Pinpoint the cell where the given text exists, returning its (X, Y) midpoint coordinate. 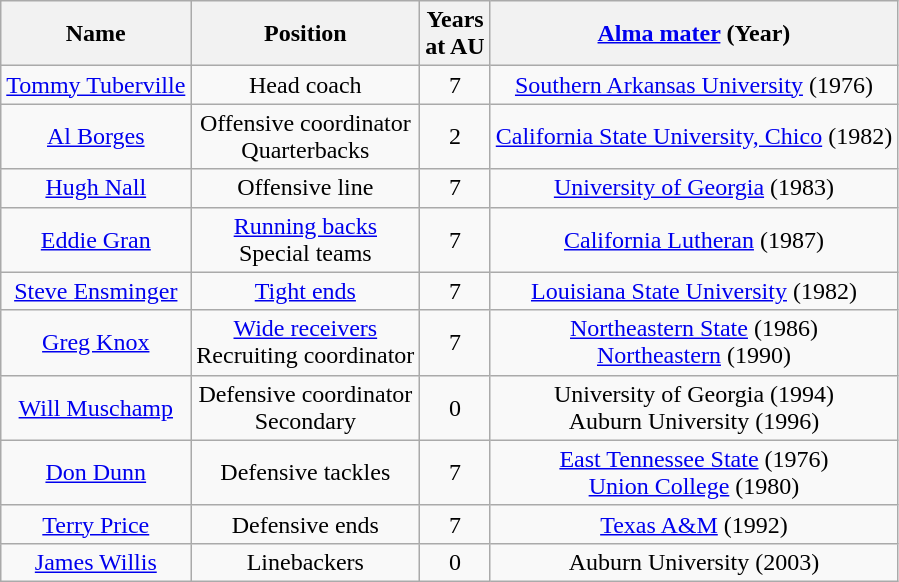
Yearsat AU (455, 34)
Louisiana State University (1982) (694, 291)
Will Muschamp (96, 408)
Steve Ensminger (96, 291)
Linebackers (306, 562)
Don Dunn (96, 472)
East Tennessee State (1976)Union College (1980) (694, 472)
University of Georgia (1983) (694, 188)
Running backsSpecial teams (306, 240)
Hugh Nall (96, 188)
Southern Arkansas University (1976) (694, 85)
Defensive tackles (306, 472)
Position (306, 34)
Defensive ends (306, 524)
Defensive coordinatorSecondary (306, 408)
California Lutheran (1987) (694, 240)
Tight ends (306, 291)
Alma mater (Year) (694, 34)
Eddie Gran (96, 240)
James Willis (96, 562)
Wide receiversRecruiting coordinator (306, 342)
Greg Knox (96, 342)
Tommy Tuberville (96, 85)
Head coach (306, 85)
Auburn University (2003) (694, 562)
California State University, Chico (1982) (694, 136)
Texas A&M (1992) (694, 524)
Offensive line (306, 188)
Northeastern State (1986)Northeastern (1990) (694, 342)
Terry Price (96, 524)
University of Georgia (1994)Auburn University (1996) (694, 408)
Al Borges (96, 136)
Name (96, 34)
2 (455, 136)
Offensive coordinatorQuarterbacks (306, 136)
